For the text-containing cell, return its midpoint in (X, Y) coordinate format. 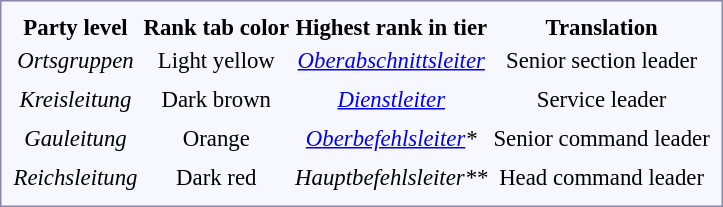
Dienstleiter (392, 99)
Light yellow (216, 60)
Hauptbefehlsleiter** (392, 177)
Highest rank in tier (392, 27)
Service leader (602, 99)
Rank tab color (216, 27)
Kreisleitung (76, 99)
Dark brown (216, 99)
Dark red (216, 177)
Translation (602, 27)
Head command leader (602, 177)
Party level (76, 27)
Senior section leader (602, 60)
Oberbefehlsleiter* (392, 138)
Gauleitung (76, 138)
Orange (216, 138)
Oberabschnittsleiter (392, 60)
Senior command leader (602, 138)
Reichsleitung (76, 177)
Ortsgruppen (76, 60)
